For the text-containing cell, return its midpoint in [X, Y] coordinate format. 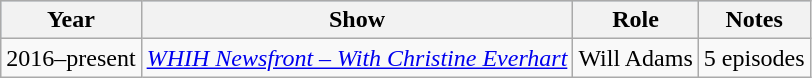
WHIH Newsfront – With Christine Everhart [357, 58]
5 episodes [754, 58]
Show [357, 20]
2016–present [71, 58]
Role [636, 20]
Will Adams [636, 58]
Year [71, 20]
Notes [754, 20]
